Identify which cell holds the provided text, then report its (x, y) central coordinate. 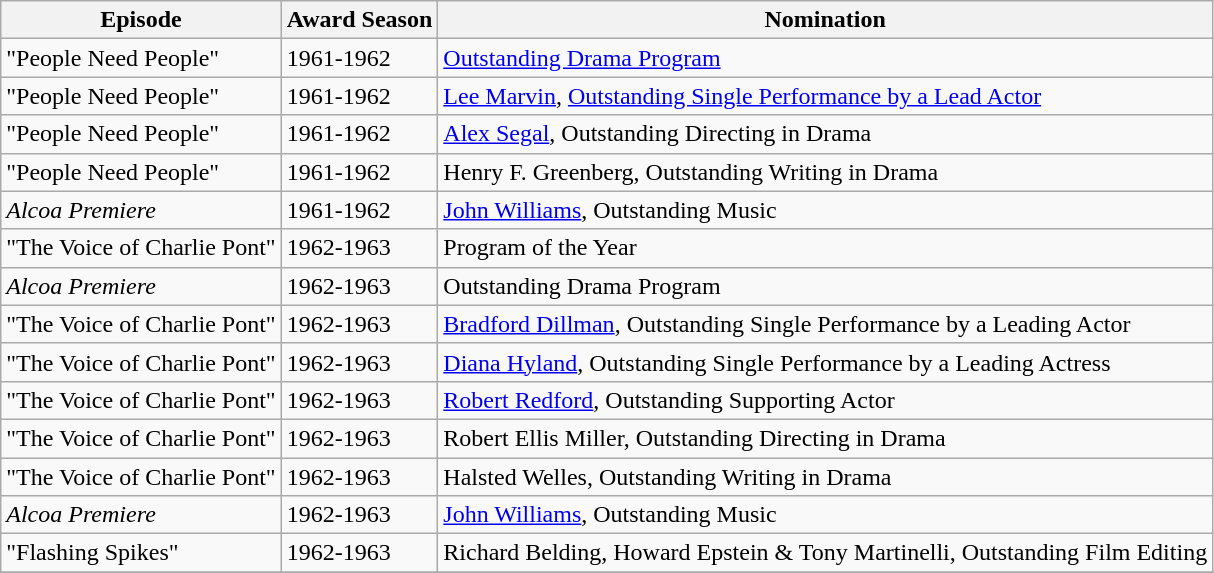
Diana Hyland, Outstanding Single Performance by a Leading Actress (826, 362)
Award Season (360, 20)
"Flashing Spikes" (141, 553)
Nomination (826, 20)
Halsted Welles, Outstanding Writing in Drama (826, 477)
Henry F. Greenberg, Outstanding Writing in Drama (826, 172)
Alex Segal, Outstanding Directing in Drama (826, 134)
Program of the Year (826, 248)
Bradford Dillman, Outstanding Single Performance by a Leading Actor (826, 324)
Robert Redford, Outstanding Supporting Actor (826, 400)
Robert Ellis Miller, Outstanding Directing in Drama (826, 438)
Episode (141, 20)
Richard Belding, Howard Epstein & Tony Martinelli, Outstanding Film Editing (826, 553)
Lee Marvin, Outstanding Single Performance by a Lead Actor (826, 96)
